From the cell containing the given text, extract its center point as (x, y) coordinate. 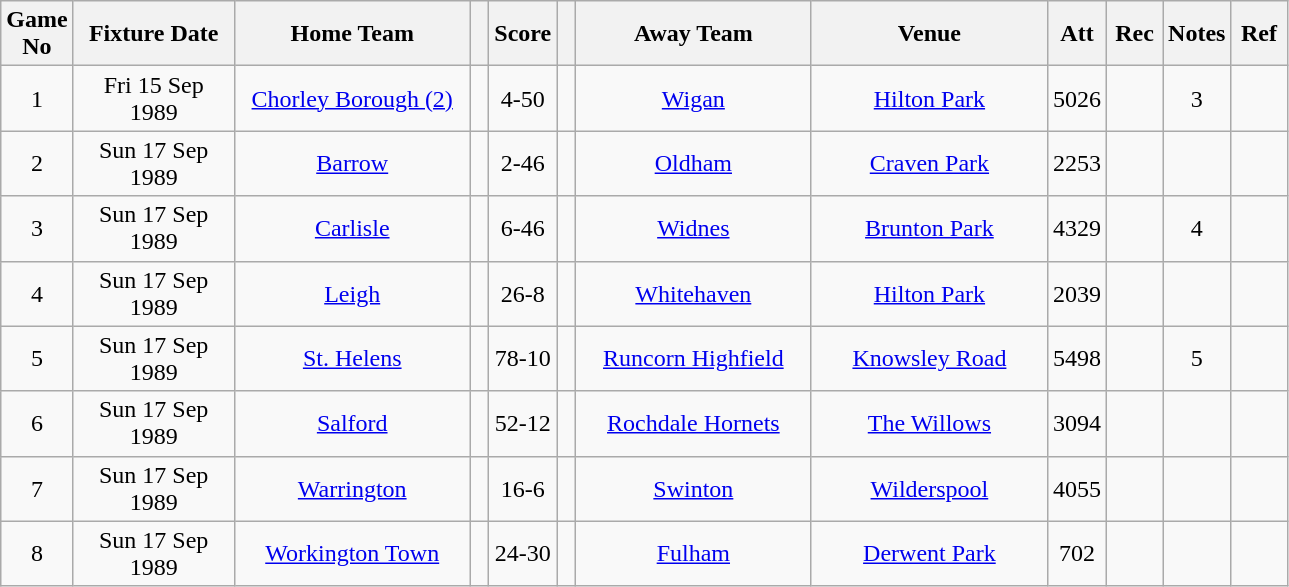
26-8 (523, 294)
3094 (1076, 424)
Wilderspool (929, 488)
Home Team (352, 34)
1 (37, 98)
5498 (1076, 358)
16-6 (523, 488)
78-10 (523, 358)
52-12 (523, 424)
Oldham (693, 164)
Fixture Date (154, 34)
Rec (1135, 34)
6-46 (523, 228)
Att (1076, 34)
2039 (1076, 294)
Ref (1259, 34)
Swinton (693, 488)
8 (37, 554)
Knowsley Road (929, 358)
4329 (1076, 228)
Barrow (352, 164)
Whitehaven (693, 294)
2253 (1076, 164)
Wigan (693, 98)
4055 (1076, 488)
Salford (352, 424)
Leigh (352, 294)
2 (37, 164)
Rochdale Hornets (693, 424)
The Willows (929, 424)
Away Team (693, 34)
Fri 15 Sep 1989 (154, 98)
Brunton Park (929, 228)
Carlisle (352, 228)
Derwent Park (929, 554)
St. Helens (352, 358)
Runcorn Highfield (693, 358)
702 (1076, 554)
Warrington (352, 488)
Workington Town (352, 554)
Notes (1197, 34)
5026 (1076, 98)
Venue (929, 34)
Widnes (693, 228)
4-50 (523, 98)
Fulham (693, 554)
Chorley Borough (2) (352, 98)
Score (523, 34)
7 (37, 488)
2-46 (523, 164)
6 (37, 424)
24-30 (523, 554)
Craven Park (929, 164)
Game No (37, 34)
